Capture the cell that displays the provided text and extract its (x, y) central coordinate. 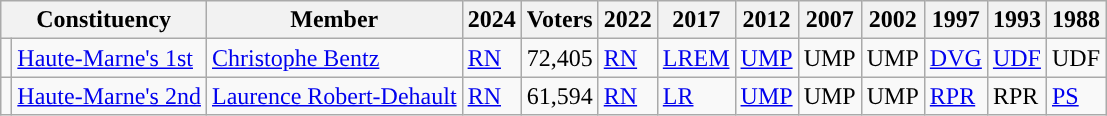
Member (334, 20)
2012 (766, 20)
72,405 (560, 58)
1993 (1016, 20)
1997 (956, 20)
61,594 (560, 96)
2017 (696, 20)
LR (696, 96)
Haute-Marne's 1st (110, 58)
Christophe Bentz (334, 58)
2007 (830, 20)
1988 (1076, 20)
Constituency (104, 20)
Voters (560, 20)
Haute-Marne's 2nd (110, 96)
LREM (696, 58)
2022 (628, 20)
PS (1076, 96)
2002 (892, 20)
Laurence Robert-Dehault (334, 96)
2024 (492, 20)
DVG (956, 58)
